Extract the (x, y) coordinate from the center of the cell holding the provided text.  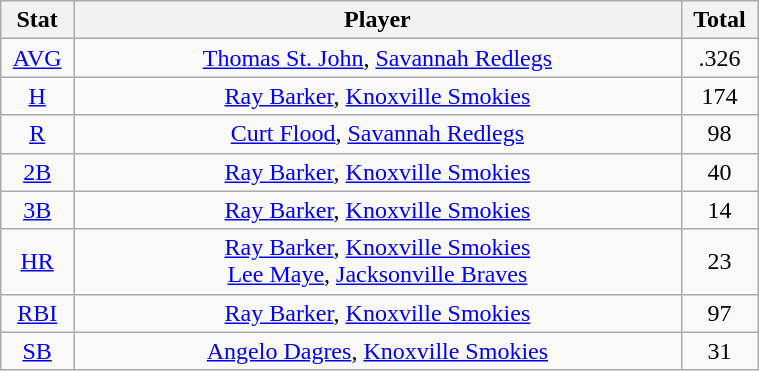
HR (38, 262)
31 (719, 351)
Stat (38, 20)
Thomas St. John, Savannah Redlegs (378, 58)
.326 (719, 58)
Ray Barker, Knoxville Smokies Lee Maye, Jacksonville Braves (378, 262)
2B (38, 172)
Total (719, 20)
RBI (38, 313)
23 (719, 262)
3B (38, 210)
R (38, 134)
174 (719, 96)
97 (719, 313)
Curt Flood, Savannah Redlegs (378, 134)
14 (719, 210)
H (38, 96)
AVG (38, 58)
98 (719, 134)
Player (378, 20)
Angelo Dagres, Knoxville Smokies (378, 351)
SB (38, 351)
40 (719, 172)
